Search for the cell housing the specified text and yield its [x, y] center coordinate. 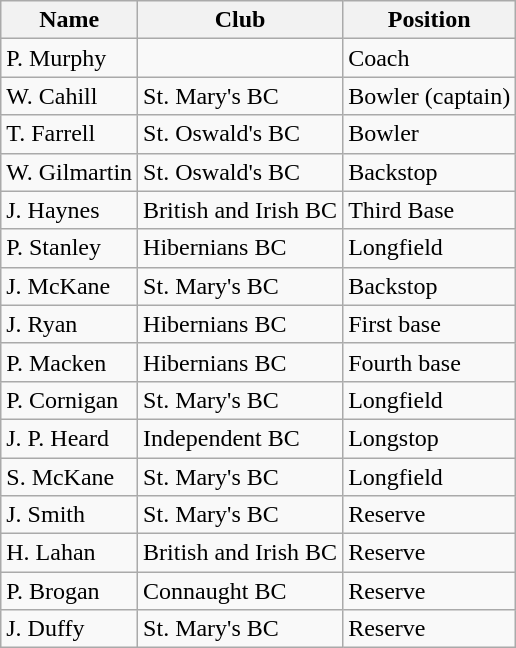
J. Smith [70, 515]
Name [70, 20]
Bowler [430, 134]
J. Haynes [70, 210]
J. McKane [70, 286]
Independent BC [240, 438]
Coach [430, 58]
Bowler (captain) [430, 96]
P. Macken [70, 362]
P. Cornigan [70, 400]
S. McKane [70, 477]
Longstop [430, 438]
P. Murphy [70, 58]
H. Lahan [70, 553]
T. Farrell [70, 134]
Fourth base [430, 362]
J. Duffy [70, 629]
W. Gilmartin [70, 172]
Position [430, 20]
Club [240, 20]
Third Base [430, 210]
J. P. Heard [70, 438]
Connaught BC [240, 591]
First base [430, 324]
P. Stanley [70, 248]
W. Cahill [70, 96]
P. Brogan [70, 591]
J. Ryan [70, 324]
